Search for the cell housing the specified text and yield its [x, y] center coordinate. 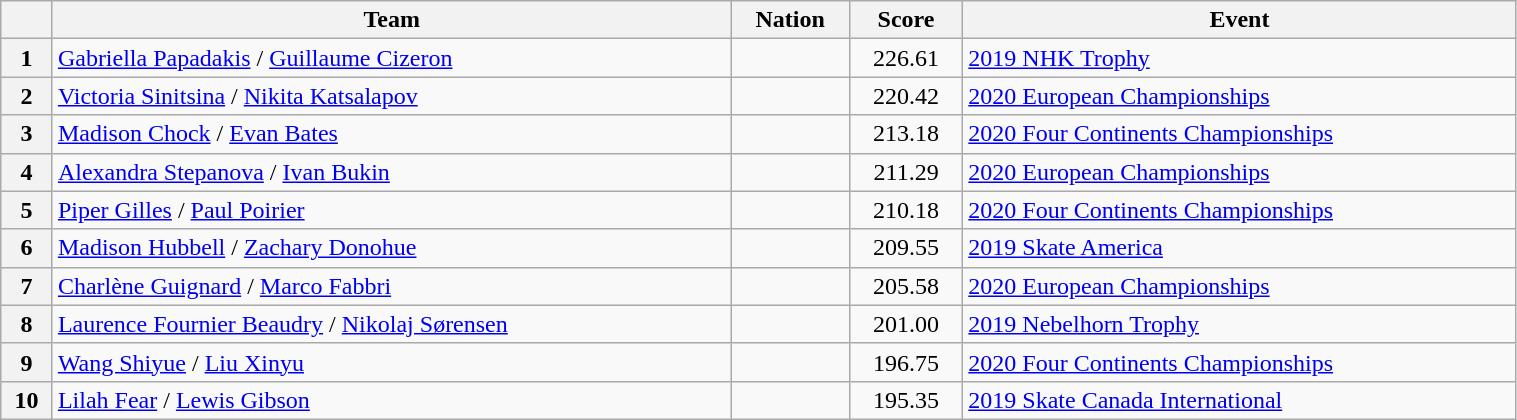
Wang Shiyue / Liu Xinyu [392, 362]
7 [27, 286]
Nation [790, 20]
2019 NHK Trophy [1240, 58]
211.29 [906, 172]
6 [27, 248]
Lilah Fear / Lewis Gibson [392, 400]
Score [906, 20]
Alexandra Stepanova / Ivan Bukin [392, 172]
226.61 [906, 58]
2019 Nebelhorn Trophy [1240, 324]
Laurence Fournier Beaudry / Nikolaj Sørensen [392, 324]
195.35 [906, 400]
Victoria Sinitsina / Nikita Katsalapov [392, 96]
213.18 [906, 134]
210.18 [906, 210]
220.42 [906, 96]
10 [27, 400]
8 [27, 324]
196.75 [906, 362]
Piper Gilles / Paul Poirier [392, 210]
Madison Hubbell / Zachary Donohue [392, 248]
205.58 [906, 286]
2019 Skate Canada International [1240, 400]
1 [27, 58]
Madison Chock / Evan Bates [392, 134]
Team [392, 20]
Charlène Guignard / Marco Fabbri [392, 286]
2019 Skate America [1240, 248]
4 [27, 172]
Gabriella Papadakis / Guillaume Cizeron [392, 58]
3 [27, 134]
Event [1240, 20]
9 [27, 362]
2 [27, 96]
5 [27, 210]
209.55 [906, 248]
201.00 [906, 324]
